Identify which cell holds the provided text, then report its (X, Y) central coordinate. 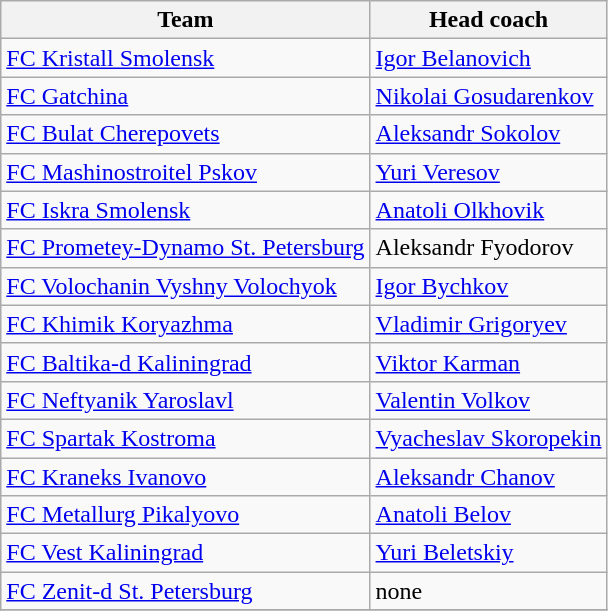
Yuri Veresov (488, 172)
none (488, 591)
Anatoli Belov (488, 515)
Igor Belanovich (488, 58)
Nikolai Gosudarenkov (488, 96)
FC Khimik Koryazhma (186, 324)
Igor Bychkov (488, 286)
Valentin Volkov (488, 400)
FC Neftyanik Yaroslavl (186, 400)
Vyacheslav Skoropekin (488, 438)
FC Bulat Cherepovets (186, 134)
FC Iskra Smolensk (186, 210)
FC Metallurg Pikalyovo (186, 515)
FC Kristall Smolensk (186, 58)
Aleksandr Fyodorov (488, 248)
FC Kraneks Ivanovo (186, 477)
Head coach (488, 20)
Vladimir Grigoryev (488, 324)
Anatoli Olkhovik (488, 210)
FC Baltika-d Kaliningrad (186, 362)
Viktor Karman (488, 362)
FC Mashinostroitel Pskov (186, 172)
Team (186, 20)
FC Prometey-Dynamo St. Petersburg (186, 248)
FC Gatchina (186, 96)
Yuri Beletskiy (488, 553)
FC Volochanin Vyshny Volochyok (186, 286)
Aleksandr Sokolov (488, 134)
Aleksandr Chanov (488, 477)
FC Spartak Kostroma (186, 438)
FC Zenit-d St. Petersburg (186, 591)
FC Vest Kaliningrad (186, 553)
